Output the [x, y] coordinate of the center of the cell containing the given text.  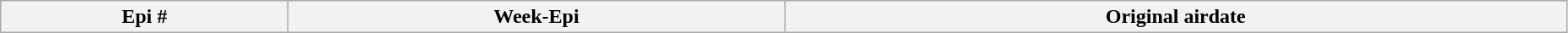
Original airdate [1176, 17]
Week-Epi [536, 17]
Epi # [145, 17]
